Capture the cell that displays the provided text and extract its [x, y] central coordinate. 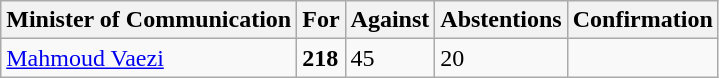
Confirmation [642, 20]
45 [390, 58]
218 [321, 58]
For [321, 20]
Abstentions [501, 20]
20 [501, 58]
Minister of Communication [149, 20]
Against [390, 20]
Mahmoud Vaezi [149, 58]
